Output the (X, Y) coordinate of the center of the cell containing the given text.  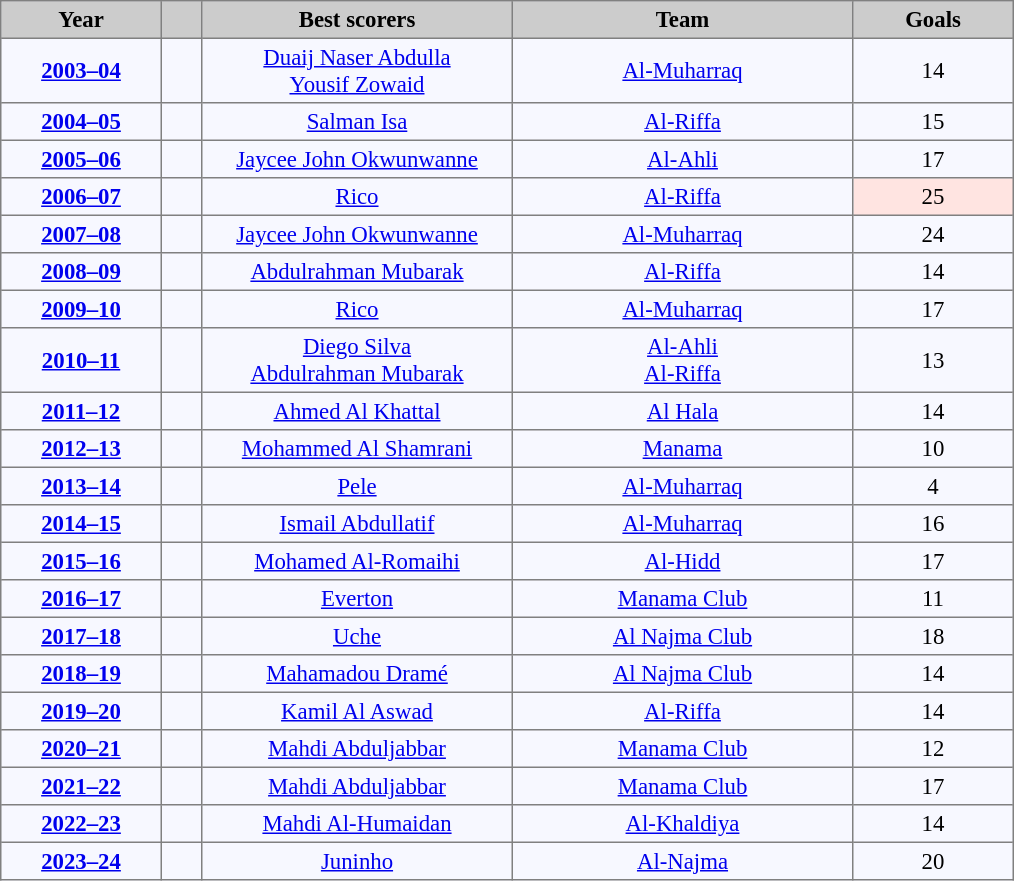
Al-Najma (682, 861)
4 (933, 486)
2021–22 (81, 786)
Uche (357, 636)
Mahdi Al-Humaidan (357, 824)
Al-Ahli (682, 159)
2012–13 (81, 449)
Ismail Abdullatif (357, 524)
Al-Khaldiya (682, 824)
12 (933, 749)
16 (933, 524)
Al Hala (682, 411)
20 (933, 861)
2022–23 (81, 824)
Ahmed Al Khattal (357, 411)
Goals (933, 20)
Team (682, 20)
2014–15 (81, 524)
2015–16 (81, 561)
Mohamed Al-Romaihi (357, 561)
Diego SilvaAbdulrahman Mubarak (357, 360)
2020–21 (81, 749)
2009–10 (81, 309)
2007–08 (81, 234)
2011–12 (81, 411)
2008–09 (81, 272)
2023–24 (81, 861)
2004–05 (81, 122)
2019–20 (81, 711)
Al-AhliAl-Riffa (682, 360)
25 (933, 197)
Mohammed Al Shamrani (357, 449)
2005–06 (81, 159)
Kamil Al Aswad (357, 711)
Al-Hidd (682, 561)
11 (933, 599)
Year (81, 20)
18 (933, 636)
2003–04 (81, 70)
Best scorers (357, 20)
2016–17 (81, 599)
15 (933, 122)
Salman Isa (357, 122)
Mahamadou Dramé (357, 674)
2010–11 (81, 360)
Abdulrahman Mubarak (357, 272)
2006–07 (81, 197)
Manama (682, 449)
2013–14 (81, 486)
Pele (357, 486)
10 (933, 449)
24 (933, 234)
Everton (357, 599)
Juninho (357, 861)
2018–19 (81, 674)
Duaij Naser AbdullaYousif Zowaid (357, 70)
2017–18 (81, 636)
13 (933, 360)
